Locate the cell with the specified text and output its [X, Y] center coordinate. 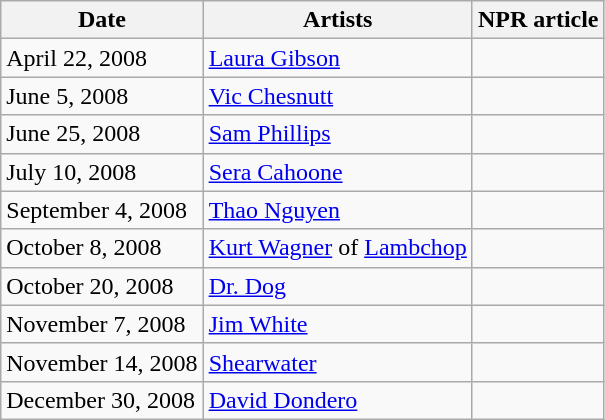
Kurt Wagner of Lambchop [338, 248]
July 10, 2008 [102, 172]
Sera Cahoone [338, 172]
Dr. Dog [338, 286]
Thao Nguyen [338, 210]
April 22, 2008 [102, 58]
NPR article [538, 20]
Artists [338, 20]
October 8, 2008 [102, 248]
Sam Phillips [338, 134]
November 7, 2008 [102, 324]
June 25, 2008 [102, 134]
Laura Gibson [338, 58]
Shearwater [338, 362]
December 30, 2008 [102, 400]
September 4, 2008 [102, 210]
Jim White [338, 324]
November 14, 2008 [102, 362]
Vic Chesnutt [338, 96]
David Dondero [338, 400]
October 20, 2008 [102, 286]
June 5, 2008 [102, 96]
Date [102, 20]
